Pinpoint the cell where the given text exists, returning its (x, y) midpoint coordinate. 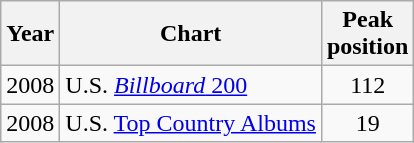
112 (367, 85)
Peakposition (367, 34)
19 (367, 123)
Year (30, 34)
Chart (191, 34)
U.S. Billboard 200 (191, 85)
U.S. Top Country Albums (191, 123)
